Locate the cell with the specified text and output its (X, Y) center coordinate. 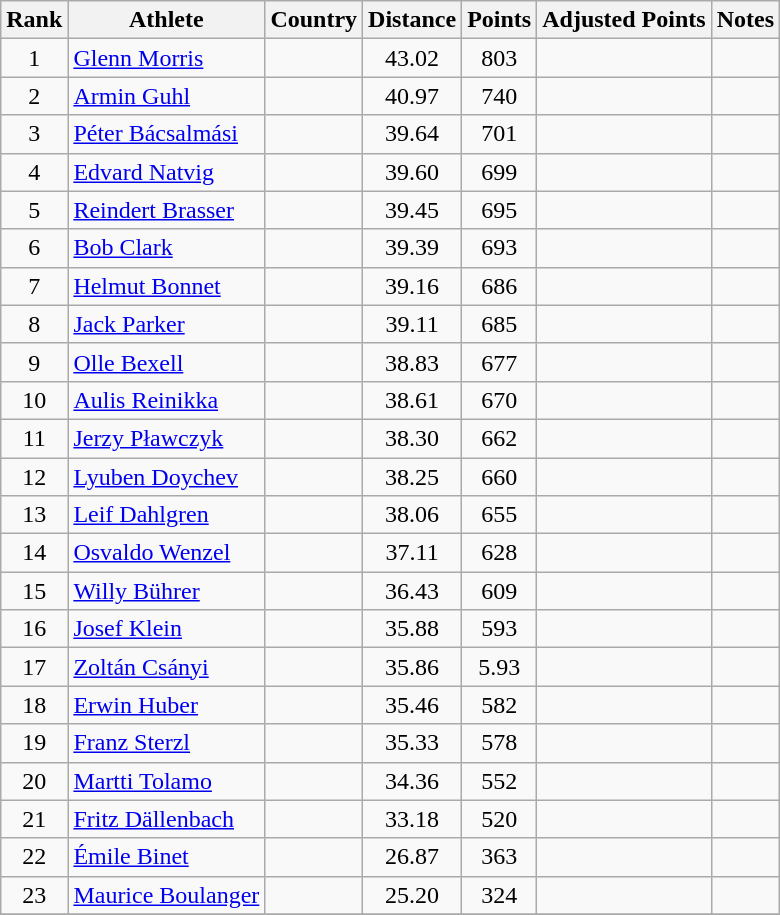
35.33 (412, 743)
695 (500, 210)
22 (34, 857)
Péter Bácsalmási (166, 134)
38.25 (412, 477)
35.46 (412, 705)
Aulis Reinikka (166, 400)
38.83 (412, 362)
8 (34, 324)
13 (34, 515)
Points (500, 20)
9 (34, 362)
17 (34, 667)
582 (500, 705)
Fritz Dällenbach (166, 819)
12 (34, 477)
Glenn Morris (166, 58)
Adjusted Points (624, 20)
2 (34, 96)
38.06 (412, 515)
693 (500, 248)
Bob Clark (166, 248)
1 (34, 58)
36.43 (412, 591)
578 (500, 743)
15 (34, 591)
3 (34, 134)
Zoltán Csányi (166, 667)
40.97 (412, 96)
670 (500, 400)
37.11 (412, 553)
363 (500, 857)
Reindert Brasser (166, 210)
699 (500, 172)
7 (34, 286)
18 (34, 705)
Erwin Huber (166, 705)
21 (34, 819)
609 (500, 591)
25.20 (412, 895)
34.36 (412, 781)
593 (500, 629)
4 (34, 172)
660 (500, 477)
6 (34, 248)
38.61 (412, 400)
39.60 (412, 172)
324 (500, 895)
23 (34, 895)
5.93 (500, 667)
35.88 (412, 629)
39.45 (412, 210)
38.30 (412, 438)
14 (34, 553)
677 (500, 362)
740 (500, 96)
39.39 (412, 248)
Émile Binet (166, 857)
Rank (34, 20)
Athlete (166, 20)
11 (34, 438)
Notes (745, 20)
39.64 (412, 134)
Distance (412, 20)
Edvard Natvig (166, 172)
19 (34, 743)
803 (500, 58)
35.86 (412, 667)
Jack Parker (166, 324)
Olle Bexell (166, 362)
Franz Sterzl (166, 743)
520 (500, 819)
26.87 (412, 857)
Country (314, 20)
655 (500, 515)
Armin Guhl (166, 96)
20 (34, 781)
39.11 (412, 324)
Leif Dahlgren (166, 515)
39.16 (412, 286)
686 (500, 286)
5 (34, 210)
552 (500, 781)
Jerzy Pławczyk (166, 438)
628 (500, 553)
Osvaldo Wenzel (166, 553)
685 (500, 324)
Helmut Bonnet (166, 286)
Maurice Boulanger (166, 895)
Martti Tolamo (166, 781)
33.18 (412, 819)
10 (34, 400)
662 (500, 438)
16 (34, 629)
43.02 (412, 58)
Willy Bührer (166, 591)
701 (500, 134)
Josef Klein (166, 629)
Lyuben Doychev (166, 477)
